Pinpoint the cell where the given text exists, returning its [x, y] midpoint coordinate. 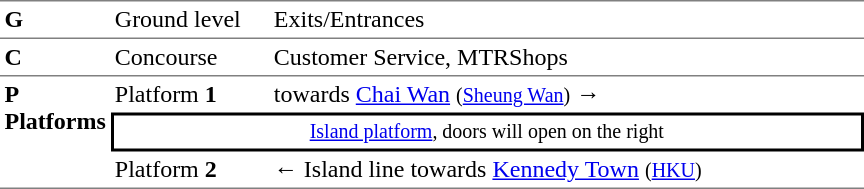
PPlatforms [55, 132]
towards Chai Wan (Sheung Wan) → [566, 94]
Customer Service, MTRShops [566, 58]
C [55, 58]
G [55, 20]
Concourse [190, 58]
Platform 1 [190, 94]
Exits/Entrances [566, 20]
Ground level [190, 20]
Island platform, doors will open on the right [486, 132]
